Pinpoint the cell where the given text exists, returning its [X, Y] midpoint coordinate. 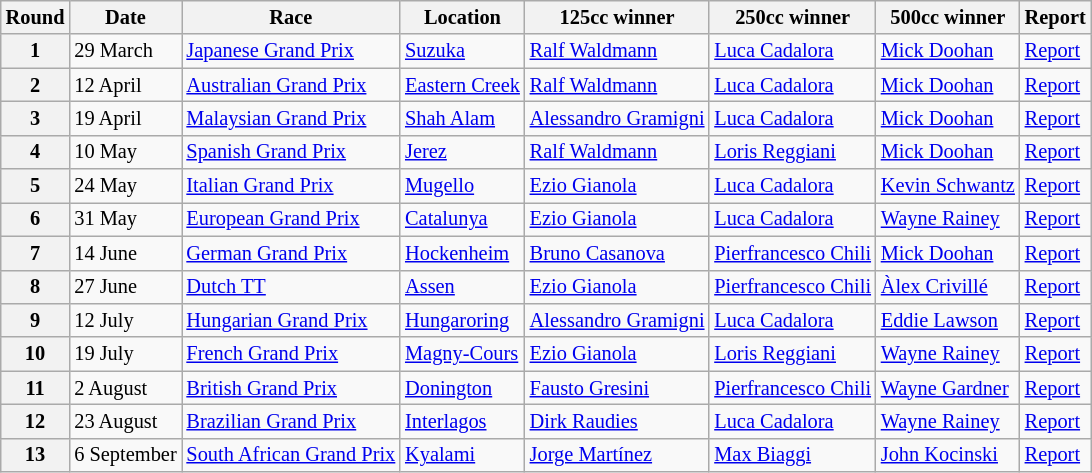
2 [36, 85]
Dutch TT [292, 287]
Kevin Schwantz [948, 186]
Brazilian Grand Prix [292, 421]
Fausto Gresini [618, 388]
6 [36, 219]
250cc winner [792, 17]
Àlex Crivillé [948, 287]
12 [36, 421]
Date [125, 17]
Interlagos [462, 421]
Malaysian Grand Prix [292, 118]
Jerez [462, 152]
John Kocinski [948, 455]
19 July [125, 354]
2 August [125, 388]
24 May [125, 186]
6 September [125, 455]
Eddie Lawson [948, 320]
27 June [125, 287]
Australian Grand Prix [292, 85]
Catalunya [462, 219]
Assen [462, 287]
German Grand Prix [292, 253]
Round [36, 17]
29 March [125, 51]
Donington [462, 388]
Shah Alam [462, 118]
8 [36, 287]
4 [36, 152]
Bruno Casanova [618, 253]
South African Grand Prix [292, 455]
Max Biaggi [792, 455]
9 [36, 320]
Jorge Martínez [618, 455]
Japanese Grand Prix [292, 51]
7 [36, 253]
10 May [125, 152]
Mugello [462, 186]
Hockenheim [462, 253]
10 [36, 354]
12 April [125, 85]
Spanish Grand Prix [292, 152]
Magny-Cours [462, 354]
13 [36, 455]
Kyalami [462, 455]
19 April [125, 118]
Italian Grand Prix [292, 186]
23 August [125, 421]
Suzuka [462, 51]
31 May [125, 219]
12 July [125, 320]
125cc winner [618, 17]
British Grand Prix [292, 388]
French Grand Prix [292, 354]
Race [292, 17]
Eastern Creek [462, 85]
Dirk Raudies [618, 421]
1 [36, 51]
Location [462, 17]
500cc winner [948, 17]
5 [36, 186]
Hungarian Grand Prix [292, 320]
Wayne Gardner [948, 388]
11 [36, 388]
14 June [125, 253]
European Grand Prix [292, 219]
Hungaroring [462, 320]
3 [36, 118]
